For the text-containing cell, return its midpoint in (X, Y) coordinate format. 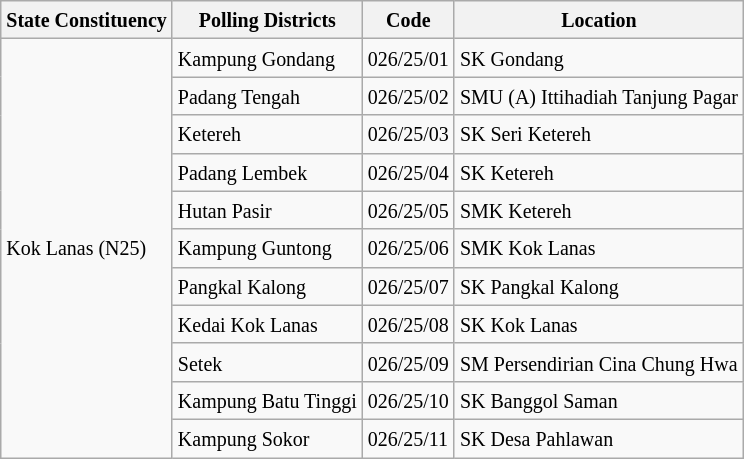
SK Banggol Saman (598, 400)
026/25/07 (408, 286)
Padang Lembek (267, 172)
Ketereh (267, 134)
Setek (267, 362)
026/25/08 (408, 324)
SK Seri Ketereh (598, 134)
026/25/05 (408, 210)
Code (408, 20)
Kedai Kok Lanas (267, 324)
026/25/01 (408, 58)
Kampung Gondang (267, 58)
SK Desa Pahlawan (598, 438)
026/25/06 (408, 248)
SK Gondang (598, 58)
026/25/09 (408, 362)
SMK Ketereh (598, 210)
026/25/11 (408, 438)
Polling Districts (267, 20)
026/25/02 (408, 96)
Kampung Sokor (267, 438)
026/25/03 (408, 134)
Hutan Pasir (267, 210)
SMU (A) Ittihadiah Tanjung Pagar (598, 96)
SMK Kok Lanas (598, 248)
026/25/10 (408, 400)
Kampung Guntong (267, 248)
026/25/04 (408, 172)
Kampung Batu Tinggi (267, 400)
Pangkal Kalong (267, 286)
SK Pangkal Kalong (598, 286)
SK Kok Lanas (598, 324)
Padang Tengah (267, 96)
Kok Lanas (N25) (87, 248)
SK Ketereh (598, 172)
State Constituency (87, 20)
Location (598, 20)
SM Persendirian Cina Chung Hwa (598, 362)
